Return (x, y) of the center of cell containing provided text 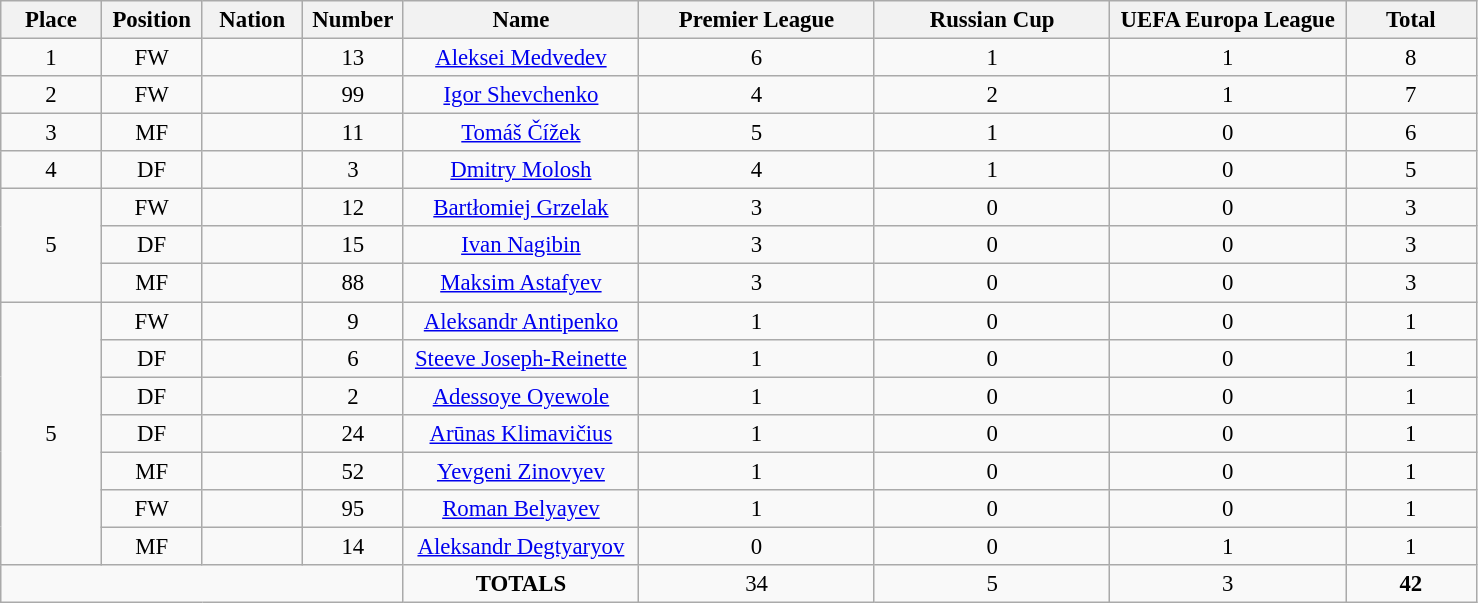
Yevgeni Zinovyev (521, 471)
8 (1412, 58)
Name (521, 20)
88 (354, 283)
Steeve Joseph-Reinette (521, 358)
52 (354, 471)
99 (354, 95)
Place (52, 20)
Tomáš Čížek (521, 133)
Arūnas Klimavičius (521, 433)
24 (354, 433)
Position (152, 20)
11 (354, 133)
Aleksandr Antipenko (521, 321)
UEFA Europa League (1228, 20)
Nation (252, 20)
12 (354, 208)
Igor Shevchenko (521, 95)
Adessoye Oyewole (521, 396)
34 (757, 584)
Number (354, 20)
TOTALS (521, 584)
14 (354, 546)
42 (1412, 584)
Ivan Nagibin (521, 245)
Russian Cup (992, 20)
Dmitry Molosh (521, 170)
Premier League (757, 20)
Maksim Astafyev (521, 283)
15 (354, 245)
7 (1412, 95)
95 (354, 509)
13 (354, 58)
Aleksandr Degtyaryov (521, 546)
Roman Belyayev (521, 509)
Bartłomiej Grzelak (521, 208)
Aleksei Medvedev (521, 58)
9 (354, 321)
Total (1412, 20)
